Identify which cell holds the provided text, then report its (X, Y) central coordinate. 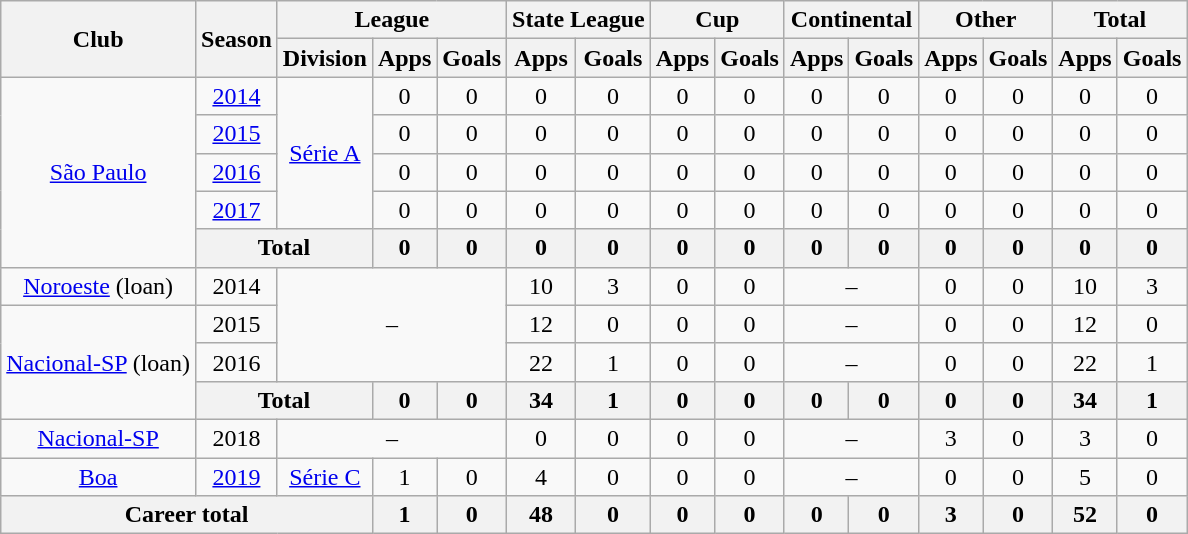
São Paulo (98, 172)
Season (237, 39)
52 (1085, 515)
Nacional-SP (loan) (98, 362)
Noroeste (loan) (98, 286)
Série A (324, 153)
League (392, 20)
2018 (237, 438)
Cup (717, 20)
Division (324, 58)
Série C (324, 477)
4 (542, 477)
2017 (237, 210)
Club (98, 39)
5 (1085, 477)
48 (542, 515)
2019 (237, 477)
State League (579, 20)
Nacional-SP (98, 438)
Other (986, 20)
Career total (187, 515)
Continental (851, 20)
Boa (98, 477)
